Return the (x, y) coordinate for the center point of the cell that contains the specified text.  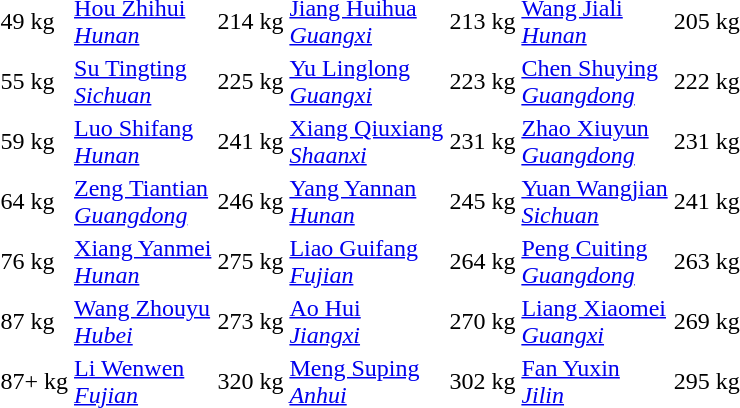
223 kg (482, 82)
Xiang QiuxiangShaanxi (366, 142)
275 kg (250, 262)
Wang ZhouyuHubei (143, 322)
Yu LinglongGuangxi (366, 82)
Zeng TiantianGuangdong (143, 202)
246 kg (250, 202)
Su TingtingSichuan (143, 82)
Peng CuitingGuangdong (594, 262)
264 kg (482, 262)
Liang XiaomeiGuangxi (594, 322)
Liao GuifangFujian (366, 262)
Chen ShuyingGuangdong (594, 82)
270 kg (482, 322)
Yuan WangjianSichuan (594, 202)
Zhao XiuyunGuangdong (594, 142)
Ao HuiJiangxi (366, 322)
Xiang YanmeiHunan (143, 262)
225 kg (250, 82)
231 kg (482, 142)
Yang YannanHunan (366, 202)
273 kg (250, 322)
245 kg (482, 202)
241 kg (250, 142)
Luo ShifangHunan (143, 142)
